Capture the cell that displays the provided text and extract its (X, Y) central coordinate. 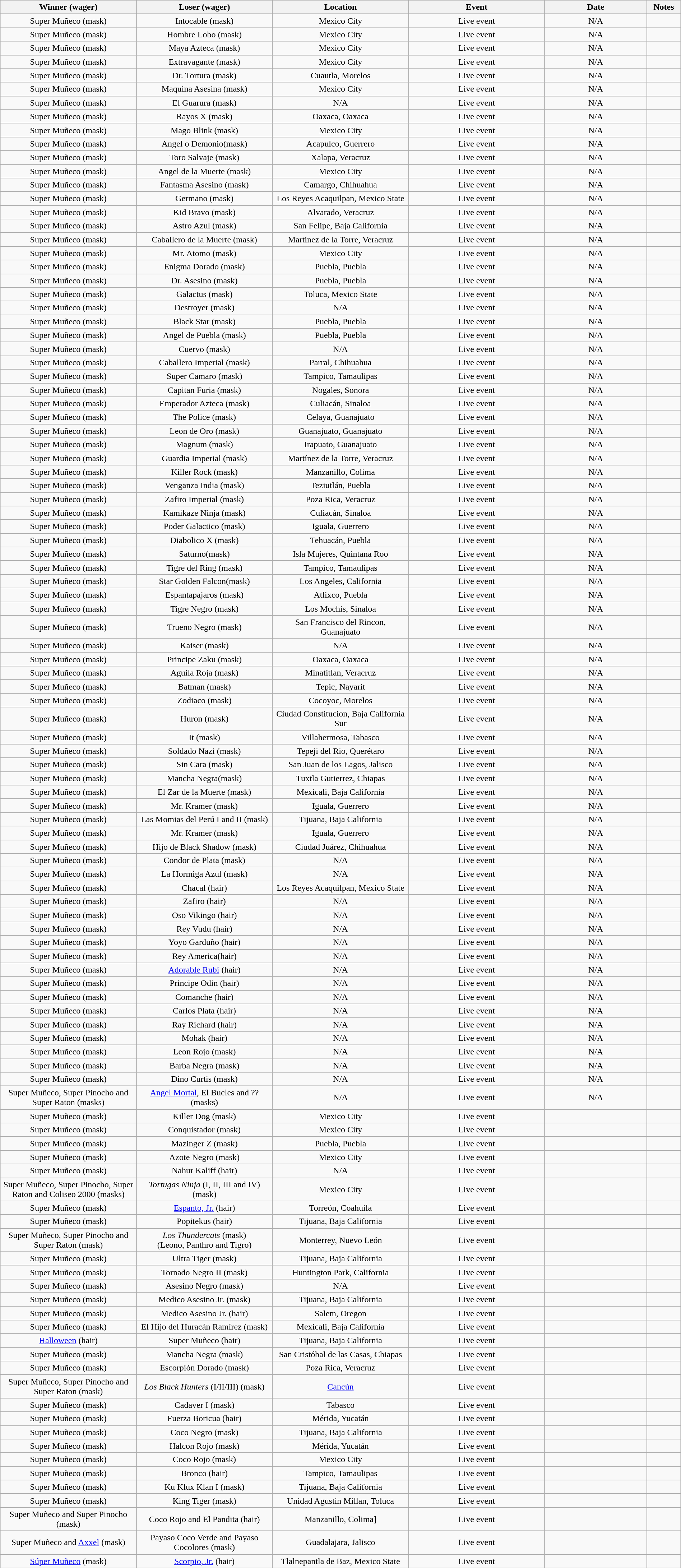
Tortugas Ninja (I, II, III and IV) (mask) (205, 1189)
Angel de la Muerte (mask) (205, 171)
Diabolico X (mask) (205, 540)
Super Camaro (mask) (205, 376)
Zodiaco (mask) (205, 700)
Azote Negro (mask) (205, 1157)
Tlalnepantla de Baz, Mexico State (340, 1561)
Ciudad Juárez, Chihuahua (340, 846)
Los Thundercats (mask) (Leono, Panthro and Tigro) (205, 1240)
The Police (mask) (205, 417)
La Hormiga Azul (mask) (205, 874)
Hijo de Black Shadow (mask) (205, 846)
Astro Azul (mask) (205, 226)
Huntington Park, California (340, 1272)
Kaiser (mask) (205, 646)
Coco Rojo and El Pandita (hair) (205, 1519)
Dino Curtis (mask) (205, 1079)
Acapulco, Guerrero (340, 144)
Espanto, Jr. (hair) (205, 1208)
Comanche (hair) (205, 997)
Adorable Rubí (hair) (205, 970)
Notes (664, 7)
Toluca, Mexico State (340, 294)
Winner (wager) (68, 7)
Cuautla, Morelos (340, 75)
Popitekus (hair) (205, 1221)
Coco Negro (mask) (205, 1432)
Monterrey, Nuevo León (340, 1240)
Dr. Tortura (mask) (205, 75)
Galactus (mask) (205, 294)
Extravagante (mask) (205, 62)
San Juan de los Lagos, Jalisco (340, 765)
Mazinger Z (mask) (205, 1143)
Hombre Lobo (mask) (205, 34)
Magnum (mask) (205, 445)
Rey Vudu (hair) (205, 929)
Tehuacán, Puebla (340, 540)
Emperador Azteca (mask) (205, 404)
Las Momias del Perú I and II (mask) (205, 819)
Los Black Hunters (I/II/III) (mask) (205, 1386)
Parral, Chihuahua (340, 362)
Guadalajara, Jalisco (340, 1542)
El Hijo del Huracán Ramírez (mask) (205, 1327)
Halcon Rojo (mask) (205, 1446)
Alvarado, Veracruz (340, 212)
Mancha Negra(mask) (205, 778)
Carlos Plata (hair) (205, 1011)
Ciudad Constitucion, Baja California Sur (340, 719)
King Tiger (mask) (205, 1500)
Cancún (340, 1386)
San Cristóbal de las Casas, Chiapas (340, 1354)
Villahermosa, Tabasco (340, 737)
Barba Negra (mask) (205, 1066)
Isla Mujeres, Quintana Roo (340, 554)
Event (476, 7)
Guardia Imperial (mask) (205, 458)
Mr. Atomo (mask) (205, 253)
Batman (mask) (205, 687)
Loser (wager) (205, 7)
Salem, Oregon (340, 1313)
Medico Asesino Jr. (hair) (205, 1313)
Germano (mask) (205, 199)
Rey America(hair) (205, 956)
Tigre del Ring (mask) (205, 567)
Leon de Oro (mask) (205, 431)
Huron (mask) (205, 719)
Espantapajaros (mask) (205, 595)
Venganza India (mask) (205, 486)
Tornado Negro II (mask) (205, 1272)
Condor de Plata (mask) (205, 860)
Irapuato, Guanajuato (340, 445)
Nogales, Sonora (340, 390)
Ultra Tiger (mask) (205, 1258)
Maya Azteca (mask) (205, 48)
Mago Blink (mask) (205, 130)
Dr. Asesino (mask) (205, 280)
Medico Asesino Jr. (mask) (205, 1299)
Killer Rock (mask) (205, 472)
Ray Richard (hair) (205, 1024)
Super Muñeco and Super Pinocho (mask) (68, 1519)
Rayos X (mask) (205, 116)
Camargo, Chihuahua (340, 185)
Kid Bravo (mask) (205, 212)
Sin Cara (mask) (205, 765)
El Zar de la Muerte (mask) (205, 792)
Poder Galactico (mask) (205, 526)
Unidad Agustin Millan, Toluca (340, 1500)
Location (340, 7)
Payaso Coco Verde and Payaso Cocolores (mask) (205, 1542)
Star Golden Falcon(mask) (205, 581)
Oso Vikingo (hair) (205, 915)
Enigma Dorado (mask) (205, 267)
Halloween (hair) (68, 1341)
Guanajuato, Guanajuato (340, 431)
Mohak (hair) (205, 1038)
Destroyer (mask) (205, 308)
Cuervo (mask) (205, 349)
Capitan Furia (mask) (205, 390)
Tabasco (340, 1405)
Killer Dog (mask) (205, 1116)
Super Muñeco, Super Pinocho, Super Raton and Coliseo 2000 (masks) (68, 1189)
Nahur Kaliff (hair) (205, 1171)
Scorpio, Jr. (hair) (205, 1561)
Manzanillo, Colima] (340, 1519)
Tepic, Nayarit (340, 687)
Súper Muñeco (mask) (68, 1561)
Super Muñeco and Axxel (mask) (68, 1542)
Xalapa, Veracruz (340, 157)
Kamikaze Ninja (mask) (205, 513)
Saturno(mask) (205, 554)
Ku Klux Klan I (mask) (205, 1487)
Coco Rojo (mask) (205, 1460)
Caballero Imperial (mask) (205, 362)
Zafiro Imperial (mask) (205, 499)
Date (596, 7)
Super Muñeco (hair) (205, 1341)
Fantasma Asesino (mask) (205, 185)
Minatitlan, Veracruz (340, 673)
Bronco (hair) (205, 1473)
Intocable (mask) (205, 21)
Chacal (hair) (205, 888)
Toro Salvaje (mask) (205, 157)
Zafiro (hair) (205, 901)
Trueno Negro (mask) (205, 627)
San Felipe, Baja California (340, 226)
Los Mochis, Sinaloa (340, 609)
Cadaver I (mask) (205, 1405)
Tuxtla Gutierrez, Chiapas (340, 778)
San Francisco del Rincon, Guanajuato (340, 627)
Fuerza Boricua (hair) (205, 1419)
Tigre Negro (mask) (205, 609)
Principe Odin (hair) (205, 983)
Caballero de la Muerte (mask) (205, 240)
Black Star (mask) (205, 321)
Aguila Roja (mask) (205, 673)
Los Angeles, California (340, 581)
Teziutlán, Puebla (340, 486)
Principe Zaku (mask) (205, 659)
Cocoyoc, Morelos (340, 700)
Yoyo Garduño (hair) (205, 942)
El Guarura (mask) (205, 103)
Manzanillo, Colima (340, 472)
Maquina Asesina (mask) (205, 89)
It (mask) (205, 737)
Angel Mortal, El Bucles and ?? (masks) (205, 1098)
Atlixco, Puebla (340, 595)
Conquistador (mask) (205, 1130)
Asesino Negro (mask) (205, 1286)
Soldado Nazi (mask) (205, 751)
Escorpión Dorado (mask) (205, 1368)
Torreón, Coahuila (340, 1208)
Angel o Demonio(mask) (205, 144)
Leon Rojo (mask) (205, 1052)
Mancha Negra (mask) (205, 1354)
Angel de Puebla (mask) (205, 335)
Celaya, Guanajuato (340, 417)
Tepeji del Rio, Querétaro (340, 751)
Super Muñeco, Super Pinocho and Super Raton (masks) (68, 1098)
